Detect which cell encompasses the target text, then output its [x, y] center coordinate. 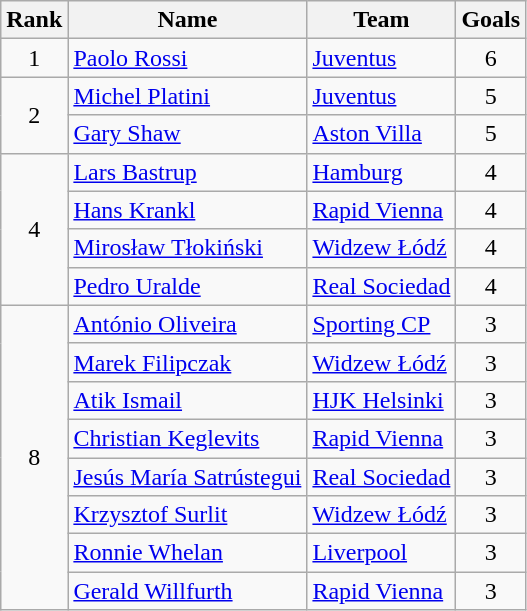
Mirosław Tłokiński [188, 248]
Pedro Uralde [188, 286]
Gary Shaw [188, 134]
Hans Krankl [188, 210]
6 [491, 58]
António Oliveira [188, 324]
Christian Keglevits [188, 438]
Lars Bastrup [188, 172]
Rank [34, 20]
Jesús María Satrústegui [188, 477]
Aston Villa [382, 134]
Krzysztof Surlit [188, 515]
Michel Platini [188, 96]
Sporting CP [382, 324]
Marek Filipczak [188, 362]
Goals [491, 20]
Atik Ismail [188, 400]
2 [34, 115]
Ronnie Whelan [188, 553]
1 [34, 58]
HJK Helsinki [382, 400]
Name [188, 20]
Paolo Rossi [188, 58]
Team [382, 20]
Hamburg [382, 172]
8 [34, 457]
Liverpool [382, 553]
Gerald Willfurth [188, 591]
